Find where the given text appears and provide that cell's center as (X, Y) coordinate. 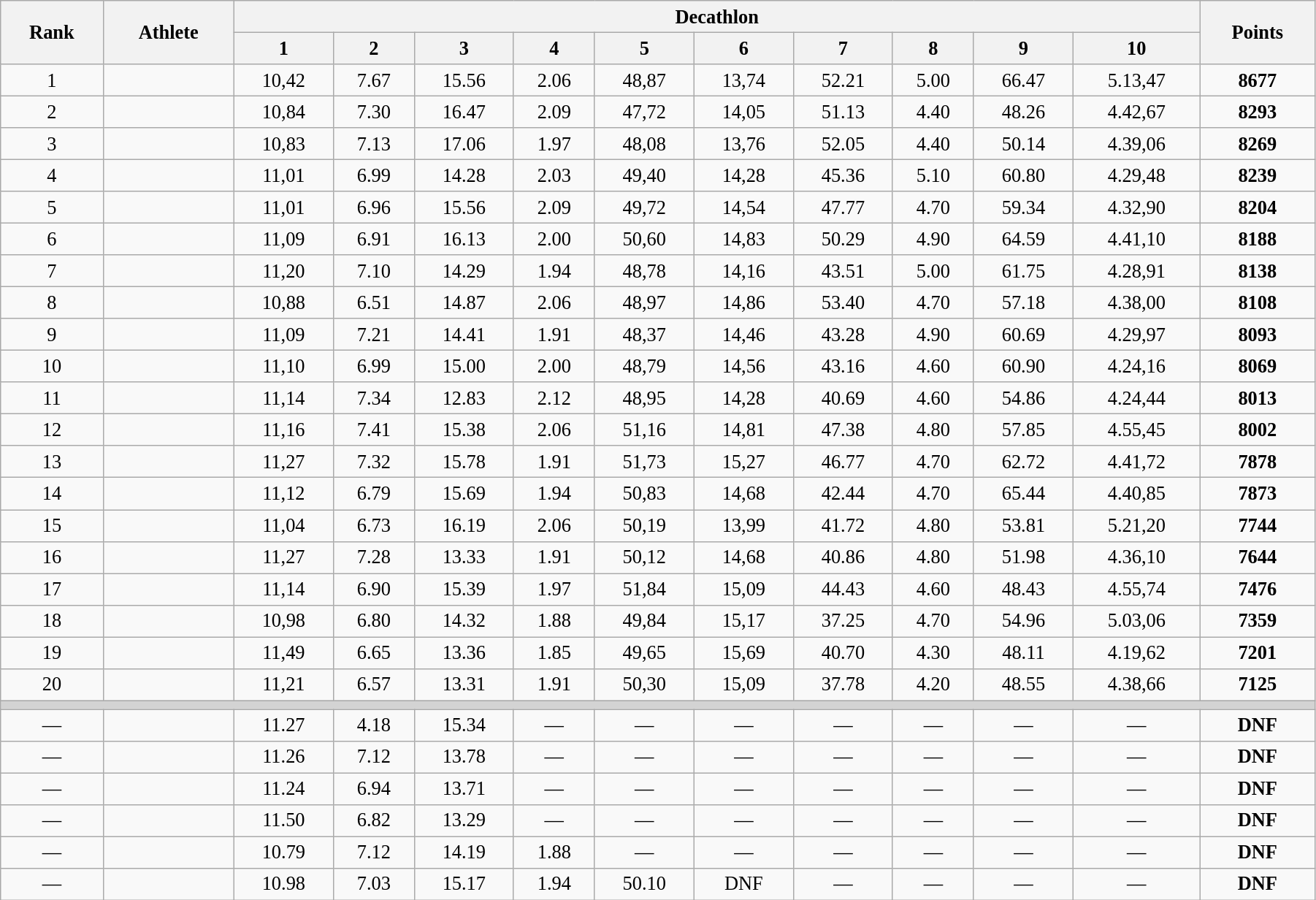
14,56 (743, 366)
53.40 (843, 302)
10,83 (283, 144)
15.00 (464, 366)
6.51 (374, 302)
5.21,20 (1136, 525)
37.25 (843, 621)
11,12 (283, 494)
51.98 (1023, 557)
17 (52, 589)
49,40 (644, 175)
10,42 (283, 80)
4.29,48 (1136, 175)
13,99 (743, 525)
4.38,00 (1136, 302)
16.19 (464, 525)
49,72 (644, 207)
4.42,67 (1136, 112)
47.77 (843, 207)
6.82 (374, 820)
4.38,66 (1136, 684)
14,86 (743, 302)
7878 (1258, 462)
6.57 (374, 684)
2.03 (554, 175)
60.80 (1023, 175)
15 (52, 525)
14,54 (743, 207)
14.87 (464, 302)
46.77 (843, 462)
10.79 (283, 853)
43.16 (843, 366)
4.20 (933, 684)
13.78 (464, 757)
11 (52, 398)
8002 (1258, 430)
7.13 (374, 144)
7.21 (374, 335)
7201 (1258, 652)
59.34 (1023, 207)
15.78 (464, 462)
14 (52, 494)
48.55 (1023, 684)
11,20 (283, 271)
50,60 (644, 239)
10.98 (283, 884)
44.43 (843, 589)
7644 (1258, 557)
53.81 (1023, 525)
51.13 (843, 112)
Rank (52, 32)
47,72 (644, 112)
8239 (1258, 175)
60.90 (1023, 366)
8093 (1258, 335)
48.43 (1023, 589)
4.30 (933, 652)
4.29,97 (1136, 335)
11.26 (283, 757)
6.96 (374, 207)
19 (52, 652)
40.86 (843, 557)
18 (52, 621)
54.96 (1023, 621)
7.28 (374, 557)
4.24,44 (1136, 398)
7476 (1258, 589)
6.73 (374, 525)
41.72 (843, 525)
11,21 (283, 684)
13.31 (464, 684)
48,37 (644, 335)
15.38 (464, 430)
48,87 (644, 80)
64.59 (1023, 239)
15.39 (464, 589)
37.78 (843, 684)
6.90 (374, 589)
8013 (1258, 398)
15.34 (464, 725)
43.28 (843, 335)
7.10 (374, 271)
13,76 (743, 144)
14.41 (464, 335)
12 (52, 430)
43.51 (843, 271)
7.67 (374, 80)
15,27 (743, 462)
13 (52, 462)
4.36,10 (1136, 557)
4.55,74 (1136, 589)
13,74 (743, 80)
48,95 (644, 398)
11,04 (283, 525)
49,84 (644, 621)
13.71 (464, 789)
16.47 (464, 112)
8188 (1258, 239)
Points (1258, 32)
47.38 (843, 430)
7873 (1258, 494)
57.18 (1023, 302)
8269 (1258, 144)
4.39,06 (1136, 144)
15.17 (464, 884)
7125 (1258, 684)
5.13,47 (1136, 80)
48,79 (644, 366)
10,84 (283, 112)
8108 (1258, 302)
4.41,72 (1136, 462)
11.27 (283, 725)
50.10 (644, 884)
10,98 (283, 621)
62.72 (1023, 462)
7.30 (374, 112)
11.50 (283, 820)
4.19,62 (1136, 652)
14.29 (464, 271)
6.94 (374, 789)
7359 (1258, 621)
10,88 (283, 302)
4.40,85 (1136, 494)
50.29 (843, 239)
50.14 (1023, 144)
7.34 (374, 398)
14,05 (743, 112)
50,83 (644, 494)
4.55,45 (1136, 430)
8138 (1258, 271)
50,19 (644, 525)
Decathlon (717, 16)
66.47 (1023, 80)
12.83 (464, 398)
4.28,91 (1136, 271)
16 (52, 557)
14,83 (743, 239)
17.06 (464, 144)
20 (52, 684)
6.79 (374, 494)
42.44 (843, 494)
51,84 (644, 589)
14.28 (464, 175)
1.85 (554, 652)
15.69 (464, 494)
48,78 (644, 271)
4.32,90 (1136, 207)
54.86 (1023, 398)
14,46 (743, 335)
51,73 (644, 462)
48,97 (644, 302)
48.26 (1023, 112)
48,08 (644, 144)
8293 (1258, 112)
7.41 (374, 430)
61.75 (1023, 271)
11,16 (283, 430)
52.05 (843, 144)
2.12 (554, 398)
50,30 (644, 684)
6.65 (374, 652)
8204 (1258, 207)
40.69 (843, 398)
13.33 (464, 557)
15,17 (743, 621)
4.18 (374, 725)
5.03,06 (1136, 621)
7744 (1258, 525)
49,65 (644, 652)
40.70 (843, 652)
14,16 (743, 271)
13.36 (464, 652)
16.13 (464, 239)
7.32 (374, 462)
50,12 (644, 557)
51,16 (644, 430)
Athlete (168, 32)
14,81 (743, 430)
52.21 (843, 80)
48.11 (1023, 652)
4.24,16 (1136, 366)
13.29 (464, 820)
11.24 (283, 789)
7.03 (374, 884)
11,49 (283, 652)
15,69 (743, 652)
14.19 (464, 853)
5.10 (933, 175)
11,10 (283, 366)
57.85 (1023, 430)
14.32 (464, 621)
6.80 (374, 621)
8677 (1258, 80)
4.41,10 (1136, 239)
6.91 (374, 239)
60.69 (1023, 335)
65.44 (1023, 494)
8069 (1258, 366)
45.36 (843, 175)
